Identify which cell holds the provided text, then report its [x, y] central coordinate. 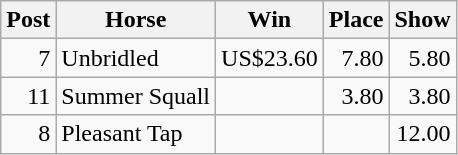
US$23.60 [270, 58]
Unbridled [136, 58]
Pleasant Tap [136, 134]
8 [28, 134]
5.80 [422, 58]
Show [422, 20]
Place [356, 20]
12.00 [422, 134]
7.80 [356, 58]
Summer Squall [136, 96]
11 [28, 96]
Horse [136, 20]
7 [28, 58]
Post [28, 20]
Win [270, 20]
